Detect which cell encompasses the target text, then output its (X, Y) center coordinate. 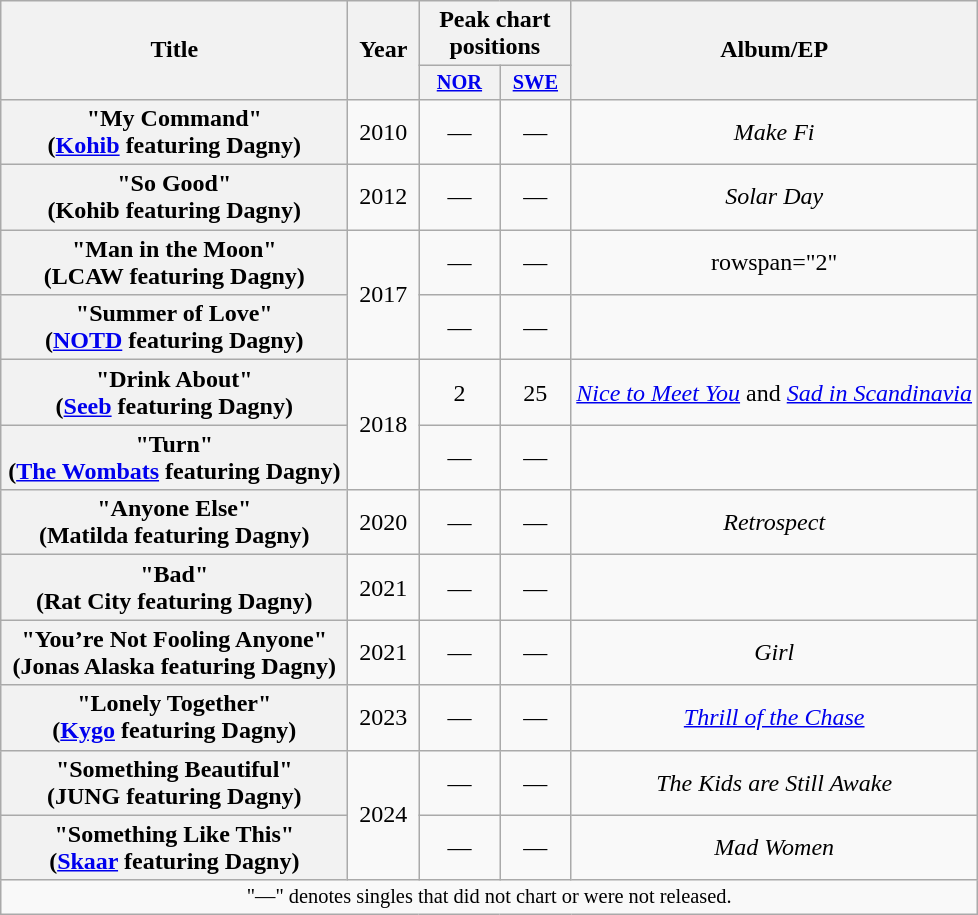
"Anyone Else"(Matilda featuring Dagny) (174, 522)
Thrill of the Chase (774, 718)
Peak chart positions (495, 34)
2012 (384, 198)
2018 (384, 425)
Retrospect (774, 522)
2023 (384, 718)
Girl (774, 652)
NOR (460, 83)
2024 (384, 815)
Make Fi (774, 132)
2017 (384, 295)
rowspan="2" (774, 262)
The Kids are Still Awake (774, 782)
Nice to Meet You and Sad in Scandinavia (774, 392)
"Summer of Love"(NOTD featuring Dagny) (174, 328)
SWE (536, 83)
Solar Day (774, 198)
"Something Beautiful"(JUNG featuring Dagny) (174, 782)
"You’re Not Fooling Anyone"(Jonas Alaska featuring Dagny) (174, 652)
2 (460, 392)
"—" denotes singles that did not chart or were not released. (490, 897)
25 (536, 392)
"So Good"(Kohib featuring Dagny) (174, 198)
Mad Women (774, 848)
"Turn"(The Wombats featuring Dagny) (174, 458)
2010 (384, 132)
2020 (384, 522)
"Bad"(Rat City featuring Dagny) (174, 588)
"Drink About"(Seeb featuring Dagny) (174, 392)
Year (384, 50)
Title (174, 50)
"Something Like This"(Skaar featuring Dagny) (174, 848)
"Lonely Together"(Kygo featuring Dagny) (174, 718)
Album/EP (774, 50)
"My Command"(Kohib featuring Dagny) (174, 132)
"Man in the Moon"(LCAW featuring Dagny) (174, 262)
